Provide the [X, Y] coordinate of the cell's center where the given text is located.  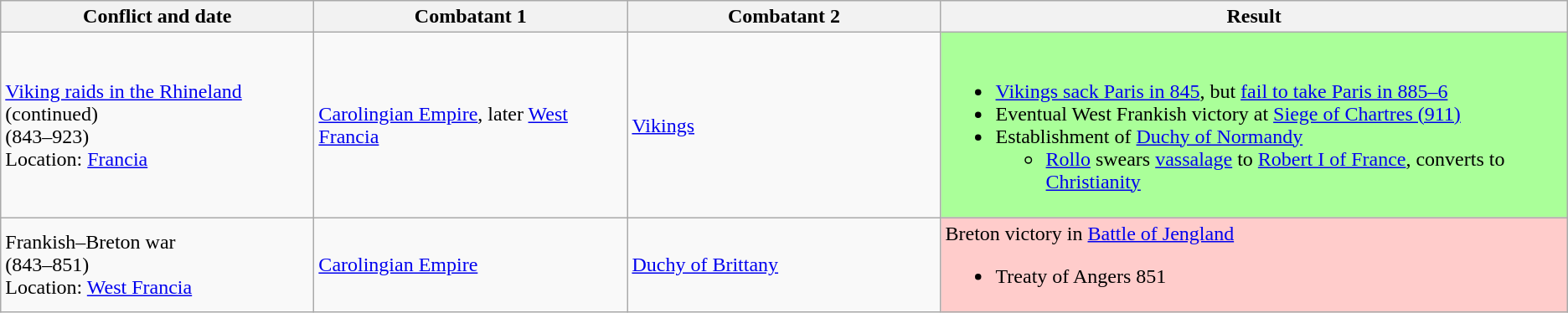
Carolingian Empire, later West Francia [471, 126]
Breton victory in Battle of JenglandTreaty of Angers 851 [1254, 264]
Frankish–Breton war(843–851)Location: West Francia [157, 264]
Combatant 1 [471, 17]
Carolingian Empire [471, 264]
Viking raids in the Rhineland (continued)(843–923)Location: Francia [157, 126]
Result [1254, 17]
Vikings [784, 126]
Conflict and date [157, 17]
Combatant 2 [784, 17]
Duchy of Brittany [784, 264]
